For the text-containing cell, return its midpoint in (X, Y) coordinate format. 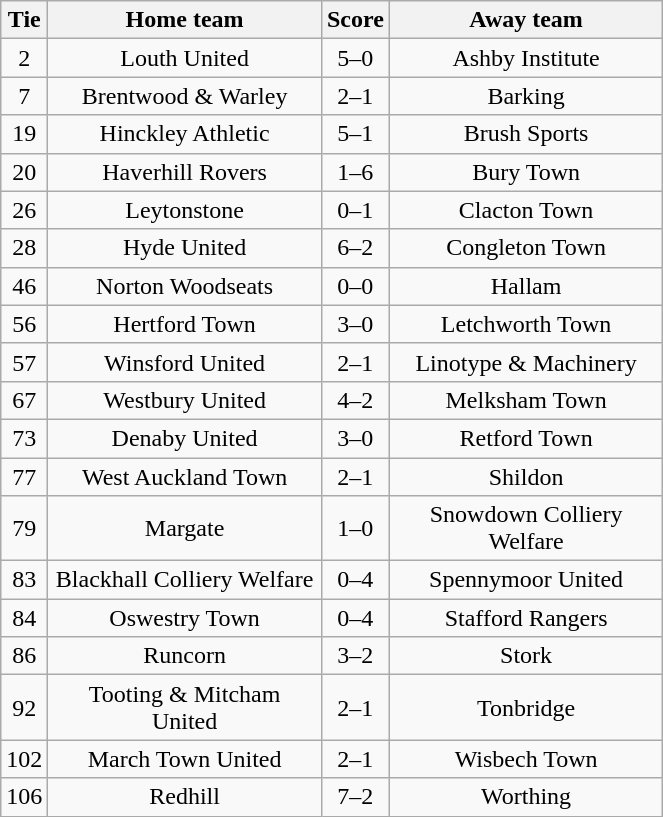
1–0 (355, 528)
28 (24, 248)
92 (24, 708)
March Town United (185, 759)
Clacton Town (526, 210)
Haverhill Rovers (185, 172)
57 (24, 362)
Wisbech Town (526, 759)
84 (24, 618)
Score (355, 20)
5–0 (355, 58)
83 (24, 580)
Ashby Institute (526, 58)
6–2 (355, 248)
26 (24, 210)
2 (24, 58)
1–6 (355, 172)
46 (24, 286)
Spennymoor United (526, 580)
Linotype & Machinery (526, 362)
Brentwood & Warley (185, 96)
Westbury United (185, 400)
20 (24, 172)
7 (24, 96)
Congleton Town (526, 248)
79 (24, 528)
Tie (24, 20)
Bury Town (526, 172)
Barking (526, 96)
Denaby United (185, 438)
Home team (185, 20)
73 (24, 438)
Margate (185, 528)
Shildon (526, 477)
0–1 (355, 210)
Hallam (526, 286)
Stafford Rangers (526, 618)
Snowdown Colliery Welfare (526, 528)
67 (24, 400)
Retford Town (526, 438)
Blackhall Colliery Welfare (185, 580)
5–1 (355, 134)
Stork (526, 656)
Away team (526, 20)
Winsford United (185, 362)
3–2 (355, 656)
102 (24, 759)
86 (24, 656)
Hyde United (185, 248)
7–2 (355, 797)
Hertford Town (185, 324)
Tonbridge (526, 708)
Norton Woodseats (185, 286)
Oswestry Town (185, 618)
Letchworth Town (526, 324)
Leytonstone (185, 210)
Tooting & Mitcham United (185, 708)
0–0 (355, 286)
Brush Sports (526, 134)
Worthing (526, 797)
106 (24, 797)
West Auckland Town (185, 477)
19 (24, 134)
56 (24, 324)
Redhill (185, 797)
77 (24, 477)
Louth United (185, 58)
Melksham Town (526, 400)
Hinckley Athletic (185, 134)
4–2 (355, 400)
Runcorn (185, 656)
